Find where the given text appears and provide that cell's center as (X, Y) coordinate. 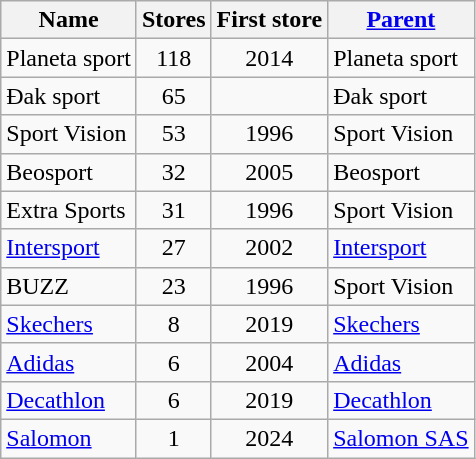
2005 (270, 172)
2002 (270, 248)
2004 (270, 362)
Salomon SAS (401, 438)
Salomon (69, 438)
27 (174, 248)
23 (174, 286)
Stores (174, 20)
2024 (270, 438)
2014 (270, 58)
8 (174, 324)
Extra Sports (69, 210)
32 (174, 172)
31 (174, 210)
First store (270, 20)
53 (174, 134)
1 (174, 438)
BUZZ (69, 286)
118 (174, 58)
Parent (401, 20)
65 (174, 96)
Name (69, 20)
